For the text-containing cell, return its midpoint in [X, Y] coordinate format. 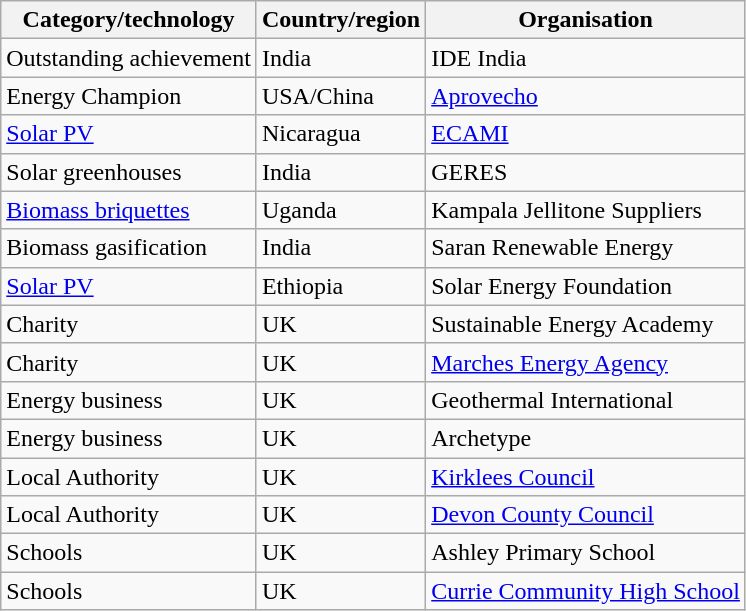
Energy Champion [129, 96]
Outstanding achievement [129, 58]
Biomass gasification [129, 248]
Saran Renewable Energy [586, 248]
Country/region [340, 20]
Organisation [586, 20]
Nicaragua [340, 134]
Marches Energy Agency [586, 362]
ECAMI [586, 134]
IDE India [586, 58]
Currie Community High School [586, 591]
Devon County Council [586, 515]
Ethiopia [340, 286]
Category/technology [129, 20]
Sustainable Energy Academy [586, 324]
Archetype [586, 438]
Ashley Primary School [586, 553]
Kirklees Council [586, 477]
Solar greenhouses [129, 172]
Kampala Jellitone Suppliers [586, 210]
Aprovecho [586, 96]
Biomass briquettes [129, 210]
Solar Energy Foundation [586, 286]
Uganda [340, 210]
GERES [586, 172]
Geothermal International [586, 400]
USA/China [340, 96]
